Capture the cell that displays the provided text and extract its (x, y) central coordinate. 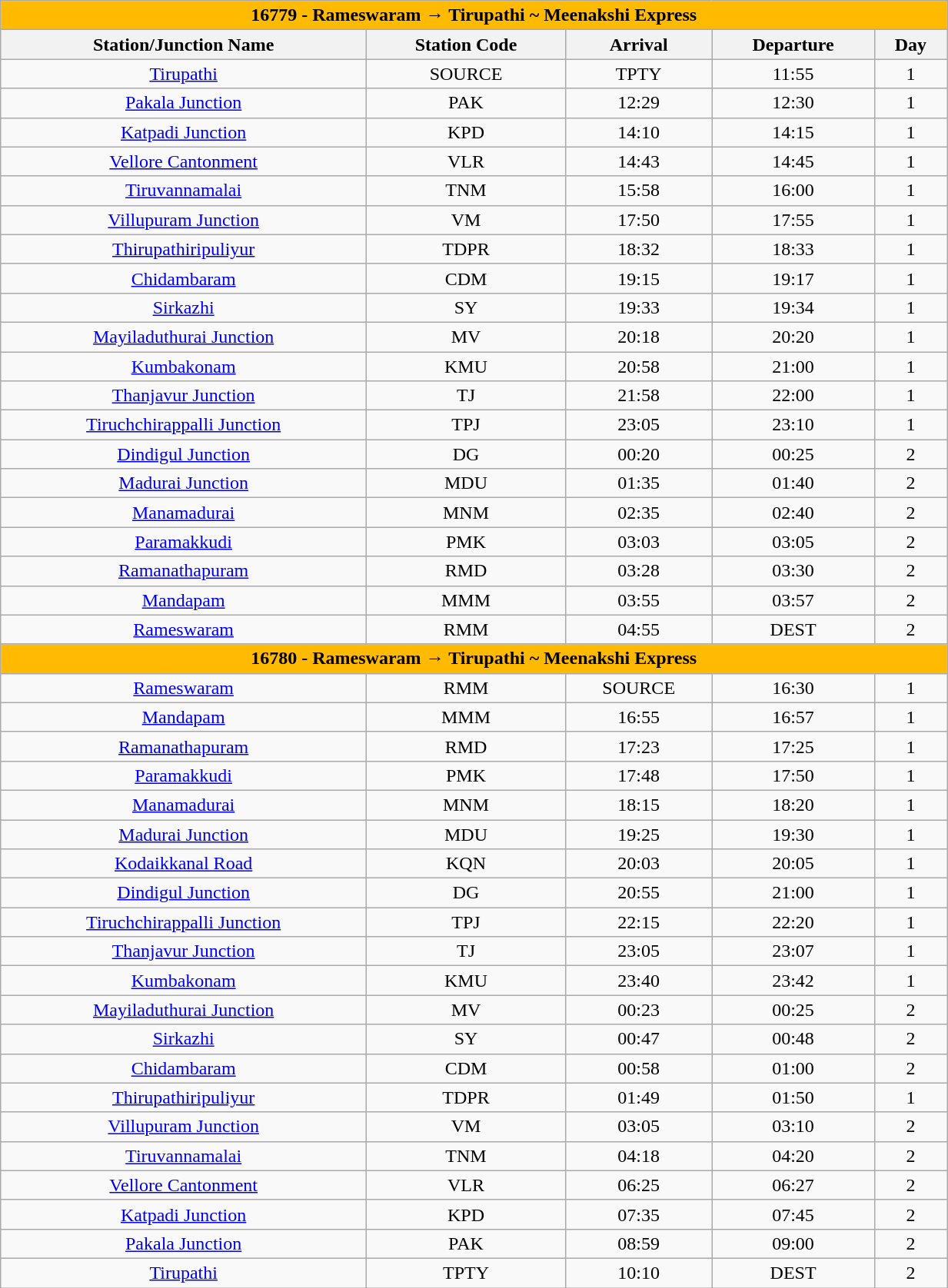
20:58 (638, 367)
19:30 (793, 834)
23:42 (793, 981)
21:58 (638, 396)
19:34 (793, 307)
08:59 (638, 1243)
03:55 (638, 600)
01:49 (638, 1097)
23:10 (793, 425)
15:58 (638, 191)
01:00 (793, 1068)
22:20 (793, 922)
06:25 (638, 1185)
03:28 (638, 571)
22:15 (638, 922)
00:20 (638, 454)
01:50 (793, 1097)
02:40 (793, 513)
16:57 (793, 717)
02:35 (638, 513)
18:33 (793, 249)
18:32 (638, 249)
Station Code (466, 45)
03:30 (793, 571)
11:55 (793, 74)
19:17 (793, 278)
03:03 (638, 542)
12:30 (793, 103)
Arrival (638, 45)
23:07 (793, 951)
00:48 (793, 1039)
Day (910, 45)
10:10 (638, 1273)
14:10 (638, 132)
22:00 (793, 396)
16779 - Rameswaram → Tirupathi ~ Meenakshi Express (474, 15)
20:05 (793, 864)
17:25 (793, 746)
14:45 (793, 161)
Kodaikkanal Road (184, 864)
03:10 (793, 1127)
19:25 (638, 834)
20:03 (638, 864)
03:57 (793, 600)
04:18 (638, 1156)
KQN (466, 864)
17:55 (793, 220)
16:00 (793, 191)
23:40 (638, 981)
00:58 (638, 1068)
07:35 (638, 1214)
17:48 (638, 775)
06:27 (793, 1185)
14:43 (638, 161)
Station/Junction Name (184, 45)
14:15 (793, 132)
19:33 (638, 307)
20:55 (638, 893)
16:30 (793, 688)
00:23 (638, 1010)
20:20 (793, 337)
16780 - Rameswaram → Tirupathi ~ Meenakshi Express (474, 659)
18:15 (638, 805)
04:20 (793, 1156)
04:55 (638, 629)
18:20 (793, 805)
00:47 (638, 1039)
12:29 (638, 103)
20:18 (638, 337)
Departure (793, 45)
16:55 (638, 717)
01:35 (638, 483)
17:23 (638, 746)
19:15 (638, 278)
07:45 (793, 1214)
09:00 (793, 1243)
01:40 (793, 483)
